Capture the cell that displays the provided text and extract its (X, Y) central coordinate. 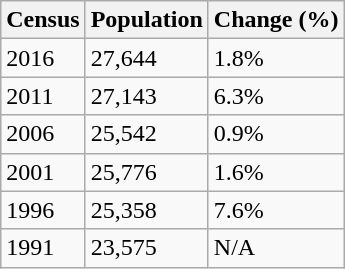
6.3% (276, 96)
27,644 (146, 58)
N/A (276, 248)
2001 (43, 172)
7.6% (276, 210)
2011 (43, 96)
2016 (43, 58)
23,575 (146, 248)
1996 (43, 210)
Census (43, 20)
Population (146, 20)
1991 (43, 248)
25,542 (146, 134)
1.6% (276, 172)
27,143 (146, 96)
25,358 (146, 210)
25,776 (146, 172)
2006 (43, 134)
0.9% (276, 134)
1.8% (276, 58)
Change (%) (276, 20)
